Find where the given text appears and provide that cell's center as (x, y) coordinate. 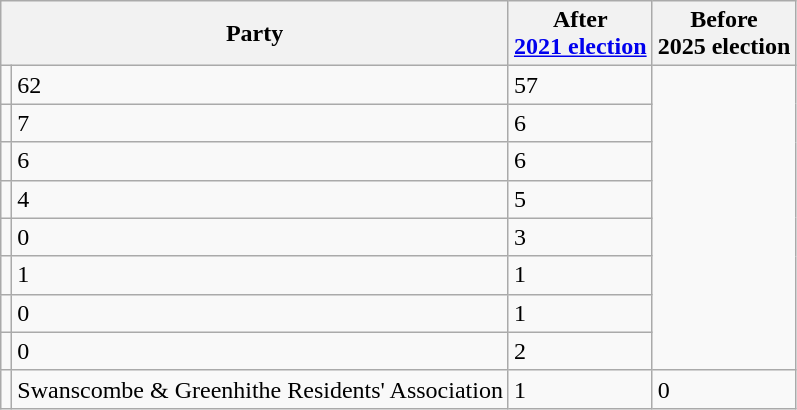
62 (260, 85)
5 (580, 199)
Swanscombe & Greenhithe Residents' Association (260, 389)
4 (260, 199)
After2021 election (580, 34)
Party (255, 34)
Before 2025 election (724, 34)
57 (580, 85)
3 (580, 237)
7 (260, 123)
2 (580, 351)
